Return the [X, Y] coordinate for the center point of the cell that contains the specified text.  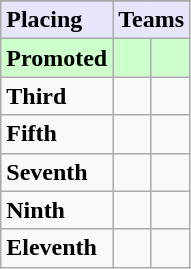
Teams [152, 20]
Ninth [57, 210]
Seventh [57, 172]
Promoted [57, 58]
Third [57, 96]
Fifth [57, 134]
Eleventh [57, 248]
Placing [57, 20]
